Provide the [x, y] coordinate of the cell's center where the given text is located.  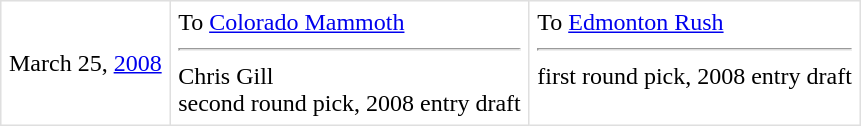
To Edmonton Rush first round pick, 2008 entry draft [694, 63]
To Colorado Mammoth Chris Gillsecond round pick, 2008 entry draft [350, 63]
March 25, 2008 [86, 63]
